For the text-containing cell, return its midpoint in [X, Y] coordinate format. 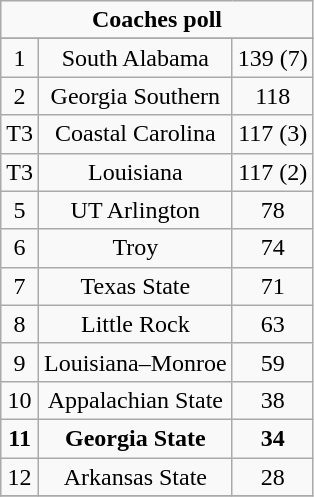
10 [20, 400]
11 [20, 438]
117 (3) [272, 134]
Louisiana–Monroe [135, 362]
UT Arlington [135, 210]
Little Rock [135, 324]
Georgia State [135, 438]
9 [20, 362]
South Alabama [135, 58]
Arkansas State [135, 477]
59 [272, 362]
Georgia Southern [135, 96]
6 [20, 248]
12 [20, 477]
139 (7) [272, 58]
Coaches poll [157, 20]
71 [272, 286]
38 [272, 400]
34 [272, 438]
2 [20, 96]
Louisiana [135, 172]
5 [20, 210]
Coastal Carolina [135, 134]
74 [272, 248]
1 [20, 58]
7 [20, 286]
118 [272, 96]
78 [272, 210]
Texas State [135, 286]
8 [20, 324]
63 [272, 324]
Troy [135, 248]
Appalachian State [135, 400]
117 (2) [272, 172]
28 [272, 477]
